Locate the cell with the specified text and output its [X, Y] center coordinate. 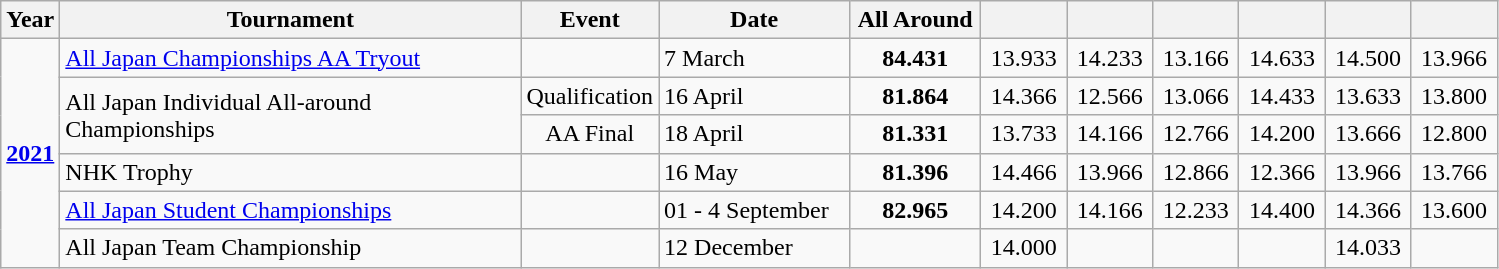
13.766 [1454, 172]
81.864 [916, 96]
14.000 [1024, 248]
16 May [754, 172]
13.933 [1024, 58]
All Japan Individual All-around Championships [290, 115]
13.166 [1196, 58]
12.233 [1196, 210]
13.066 [1196, 96]
18 April [754, 134]
13.666 [1368, 134]
84.431 [916, 58]
81.396 [916, 172]
Qualification [590, 96]
14.500 [1368, 58]
12.366 [1282, 172]
Tournament [290, 20]
12.800 [1454, 134]
12.866 [1196, 172]
All Japan Team Championship [290, 248]
AA Final [590, 134]
13.800 [1454, 96]
01 - 4 September [754, 210]
Year [30, 20]
14.233 [1110, 58]
All Japan Championships AA Tryout [290, 58]
NHK Trophy [290, 172]
14.633 [1282, 58]
12.766 [1196, 134]
14.466 [1024, 172]
All Around [916, 20]
81.331 [916, 134]
13.733 [1024, 134]
16 April [754, 96]
13.600 [1454, 210]
Date [754, 20]
All Japan Student Championships [290, 210]
7 March [754, 58]
12.566 [1110, 96]
2021 [30, 153]
Event [590, 20]
13.633 [1368, 96]
14.433 [1282, 96]
14.033 [1368, 248]
82.965 [916, 210]
12 December [754, 248]
14.400 [1282, 210]
